Identify which cell holds the provided text, then report its [x, y] central coordinate. 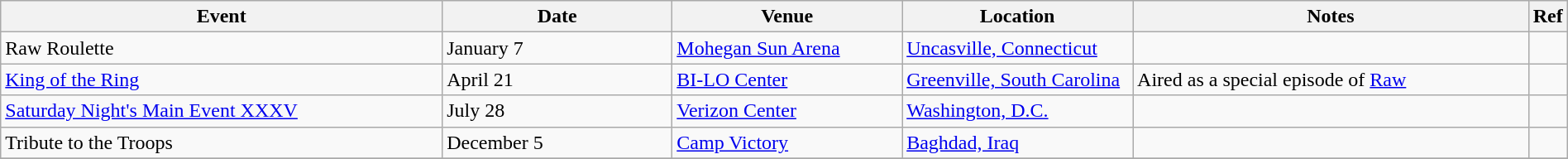
BI-LO Center [787, 79]
July 28 [557, 111]
Tribute to the Troops [222, 142]
Location [1017, 17]
Camp Victory [787, 142]
Date [557, 17]
Verizon Center [787, 111]
Saturday Night's Main Event XXXV [222, 111]
King of the Ring [222, 79]
Mohegan Sun Arena [787, 48]
Greenville, South Carolina [1017, 79]
Raw Roulette [222, 48]
April 21 [557, 79]
Notes [1331, 17]
Baghdad, Iraq [1017, 142]
Event [222, 17]
Aired as a special episode of Raw [1331, 79]
Uncasville, Connecticut [1017, 48]
Venue [787, 17]
January 7 [557, 48]
Washington, D.C. [1017, 111]
Ref [1548, 17]
December 5 [557, 142]
